Provide the (x, y) coordinate of the cell's center where the given text is located.  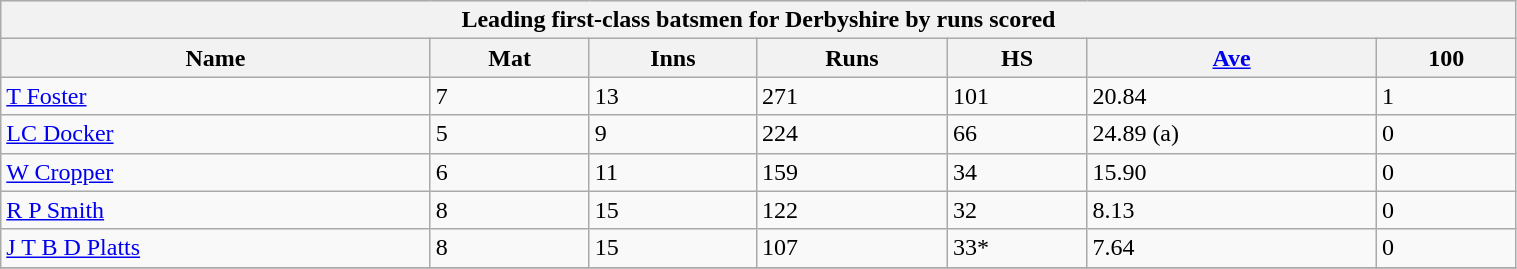
Mat (510, 58)
24.89 (a) (1232, 134)
159 (852, 172)
J T B D Platts (216, 248)
T Foster (216, 96)
100 (1446, 58)
Ave (1232, 58)
7 (510, 96)
7.64 (1232, 248)
224 (852, 134)
Name (216, 58)
107 (852, 248)
9 (672, 134)
8.13 (1232, 210)
122 (852, 210)
20.84 (1232, 96)
33* (1016, 248)
LC Docker (216, 134)
34 (1016, 172)
Inns (672, 58)
101 (1016, 96)
1 (1446, 96)
Runs (852, 58)
W Cropper (216, 172)
15.90 (1232, 172)
Leading first-class batsmen for Derbyshire by runs scored (758, 20)
6 (510, 172)
271 (852, 96)
13 (672, 96)
11 (672, 172)
5 (510, 134)
32 (1016, 210)
66 (1016, 134)
HS (1016, 58)
R P Smith (216, 210)
